Search for the cell housing the specified text and yield its [x, y] center coordinate. 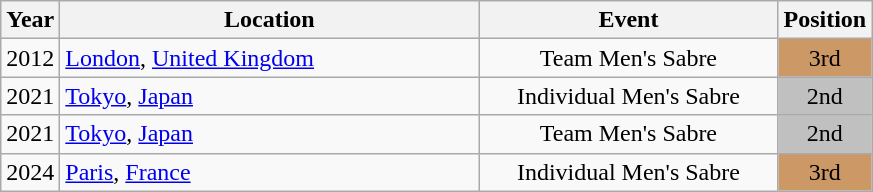
Event [628, 20]
Location [270, 20]
2024 [30, 172]
Year [30, 20]
Position [825, 20]
2012 [30, 58]
Paris, France [270, 172]
London, United Kingdom [270, 58]
